Return the [x, y] coordinate for the center point of the cell that contains the specified text.  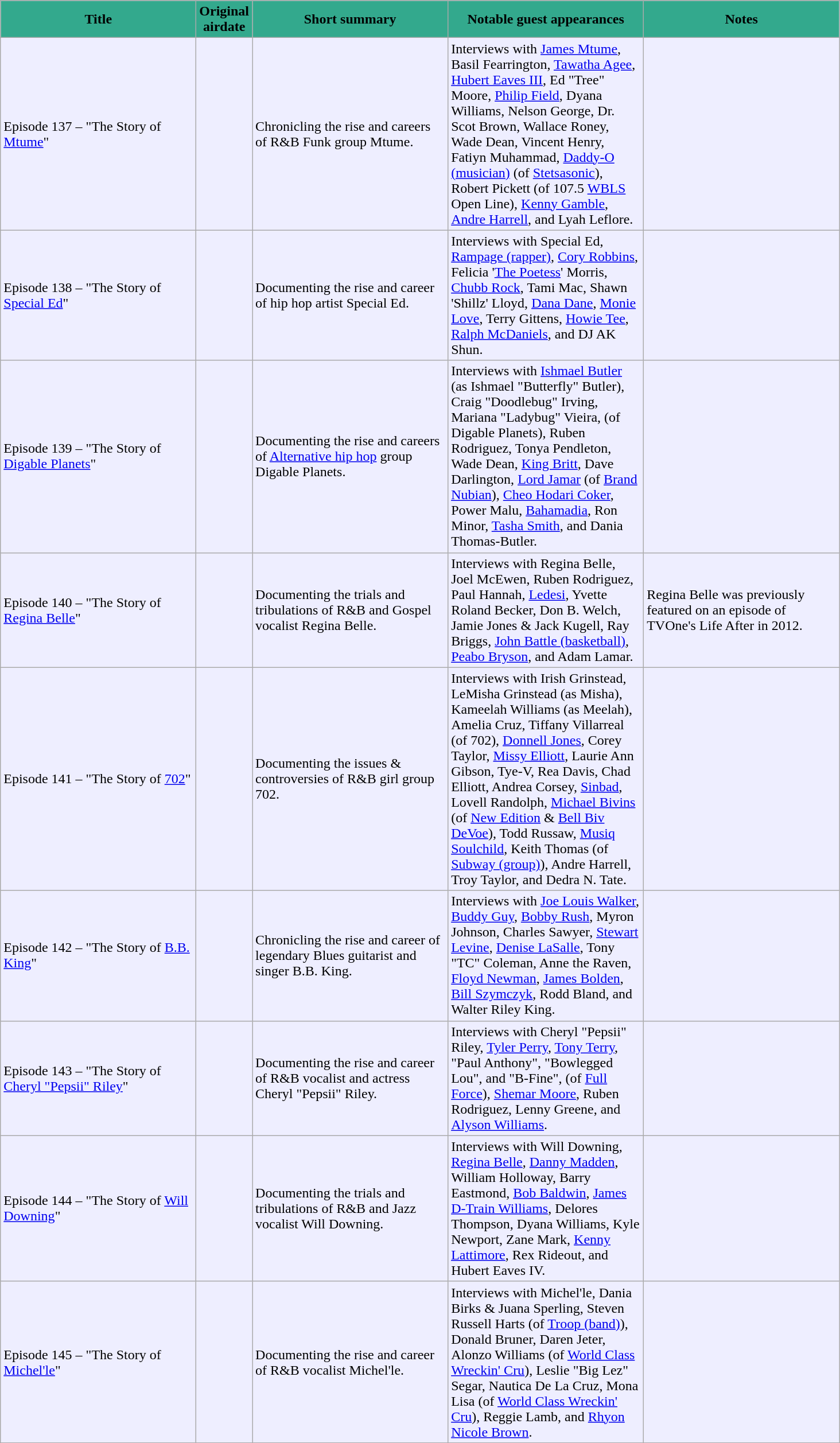
Chronicling the rise and career of legendary Blues guitarist and singer B.B. King. [350, 956]
Episode 143 – "The Story of Cheryl "Pepsii" Riley" [99, 1078]
Episode 137 – "The Story of Mtume" [99, 134]
Regina Belle was previously featured on an episode of TVOne's Life After in 2012. [741, 610]
Documenting the trials and tribulations of R&B and Gospel vocalist Regina Belle. [350, 610]
Documenting the issues & controversies of R&B girl group 702. [350, 779]
Documenting the rise and career of hip hop artist Special Ed. [350, 295]
Episode 141 – "The Story of 702" [99, 779]
Episode 138 – "The Story of Special Ed" [99, 295]
Title [99, 20]
Documenting the rise and career of R&B vocalist Michel'le. [350, 1362]
Original airdate [224, 20]
Chronicling the rise and careers of R&B Funk group Mtume. [350, 134]
Episode 139 – "The Story of Digable Planets" [99, 457]
Documenting the rise and careers of Alternative hip hop group Digable Planets. [350, 457]
Notable guest appearances [546, 20]
Documenting the trials and tribulations of R&B and Jazz vocalist Will Downing. [350, 1208]
Episode 142 – "The Story of B.B. King" [99, 956]
Short summary [350, 20]
Documenting the rise and career of R&B vocalist and actress Cheryl "Pepsii" Riley. [350, 1078]
Episode 144 – "The Story of Will Downing" [99, 1208]
Episode 140 – "The Story of Regina Belle" [99, 610]
Notes [741, 20]
Episode 145 – "The Story of Michel'le" [99, 1362]
